Search for the cell housing the specified text and yield its [X, Y] center coordinate. 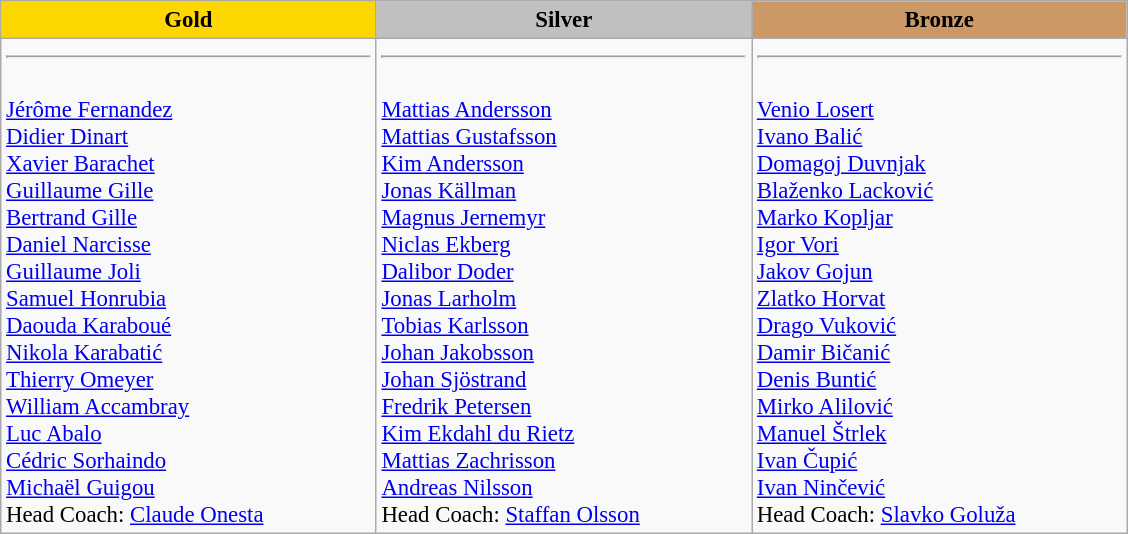
Bronze [940, 20]
Gold [188, 20]
Silver [564, 20]
